Pinpoint the cell where the given text exists, returning its [X, Y] midpoint coordinate. 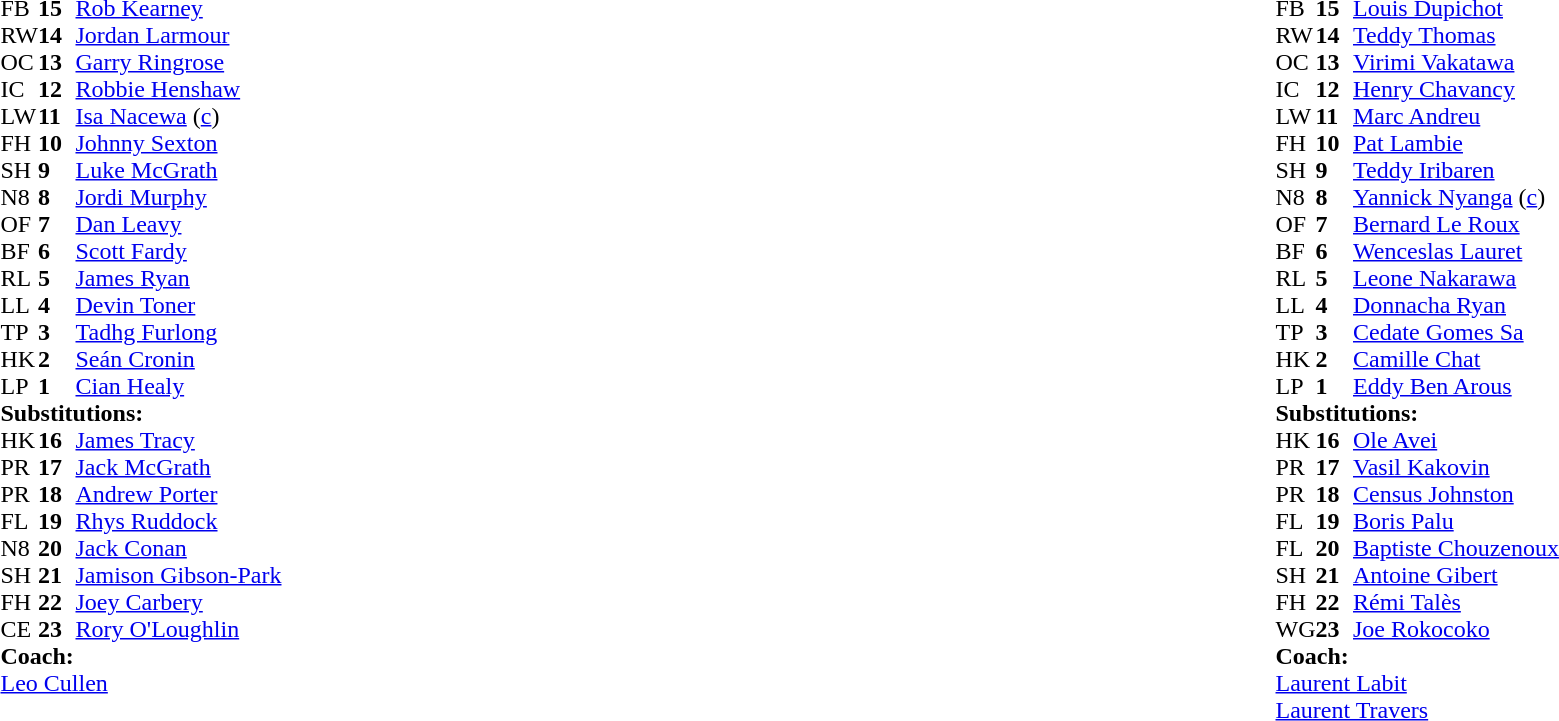
Virimi Vakatawa [1456, 62]
Tadhg Furlong [179, 332]
Andrew Porter [179, 494]
Antoine Gibert [1456, 576]
Garry Ringrose [179, 62]
Joe Rokocoko [1456, 630]
Leo Cullen [140, 684]
Devin Toner [179, 306]
Seán Cronin [179, 360]
Dan Leavy [179, 224]
James Tracy [179, 440]
Marc Andreu [1456, 116]
Rory O'Loughlin [179, 630]
Vasil Kakovin [1456, 468]
Wenceslas Lauret [1456, 252]
CE [19, 630]
Henry Chavancy [1456, 90]
Teddy Iribaren [1456, 170]
Cian Healy [179, 386]
Johnny Sexton [179, 144]
Camille Chat [1456, 360]
Bernard Le Roux [1456, 224]
Ole Avei [1456, 440]
Cedate Gomes Sa [1456, 332]
Jamison Gibson-Park [179, 576]
Leone Nakarawa [1456, 278]
Jack Conan [179, 548]
Baptiste Chouzenoux [1456, 548]
Rhys Ruddock [179, 522]
James Ryan [179, 278]
Jack McGrath [179, 468]
WG [1296, 630]
Census Johnston [1456, 494]
Boris Palu [1456, 522]
Luke McGrath [179, 170]
Jordan Larmour [179, 36]
Eddy Ben Arous [1456, 386]
Pat Lambie [1456, 144]
Joey Carbery [179, 602]
Rémi Talès [1456, 602]
Robbie Henshaw [179, 90]
Isa Nacewa (c) [179, 116]
Teddy Thomas [1456, 36]
Scott Fardy [179, 252]
Donnacha Ryan [1456, 306]
Jordi Murphy [179, 198]
Yannick Nyanga (c) [1456, 198]
